Determine the [X, Y] coordinate at the center of the cell enclosing the given text.  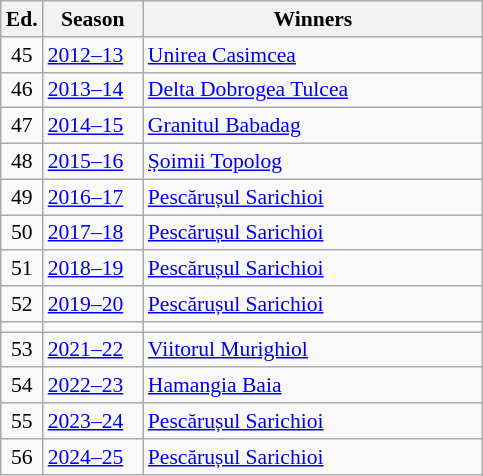
Winners [313, 19]
2022–23 [93, 386]
Șoimii Topolog [313, 162]
Season [93, 19]
2014–15 [93, 126]
50 [22, 233]
46 [22, 90]
53 [22, 350]
2013–14 [93, 90]
2019–20 [93, 304]
47 [22, 126]
2023–24 [93, 421]
2024–25 [93, 457]
2012–13 [93, 55]
2017–18 [93, 233]
55 [22, 421]
48 [22, 162]
52 [22, 304]
51 [22, 269]
Hamangia Baia [313, 386]
2016–17 [93, 197]
2021–22 [93, 350]
Granitul Babadag [313, 126]
Delta Dobrogea Tulcea [313, 90]
45 [22, 55]
Unirea Casimcea [313, 55]
2015–16 [93, 162]
2018–19 [93, 269]
Ed. [22, 19]
54 [22, 386]
56 [22, 457]
Viitorul Murighiol [313, 350]
49 [22, 197]
